Return [X, Y] of the center of cell containing provided text 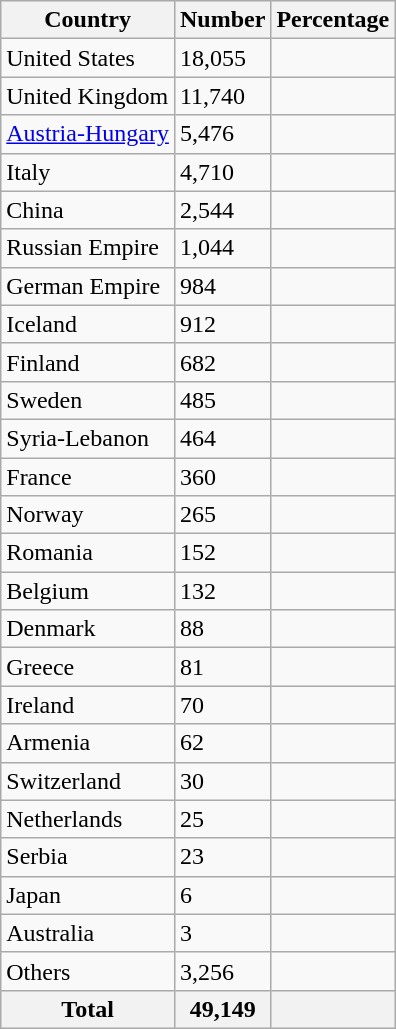
Iceland [88, 324]
Romania [88, 553]
25 [222, 819]
German Empire [88, 286]
China [88, 210]
Greece [88, 667]
682 [222, 362]
4,710 [222, 172]
464 [222, 438]
265 [222, 515]
30 [222, 781]
18,055 [222, 58]
Russian Empire [88, 248]
6 [222, 895]
Netherlands [88, 819]
984 [222, 286]
Serbia [88, 857]
11,740 [222, 96]
Sweden [88, 400]
Ireland [88, 705]
81 [222, 667]
Australia [88, 933]
Denmark [88, 629]
Austria-Hungary [88, 134]
70 [222, 705]
Others [88, 971]
Armenia [88, 743]
Belgium [88, 591]
Italy [88, 172]
United States [88, 58]
Number [222, 20]
88 [222, 629]
Percentage [333, 20]
Switzerland [88, 781]
Syria-Lebanon [88, 438]
Finland [88, 362]
Country [88, 20]
360 [222, 477]
1,044 [222, 248]
Total [88, 1009]
152 [222, 553]
132 [222, 591]
United Kingdom [88, 96]
France [88, 477]
3,256 [222, 971]
Japan [88, 895]
485 [222, 400]
2,544 [222, 210]
5,476 [222, 134]
62 [222, 743]
49,149 [222, 1009]
23 [222, 857]
3 [222, 933]
912 [222, 324]
Norway [88, 515]
